Scan for the cell matching the given text and deliver its (X, Y) coordinate at center. 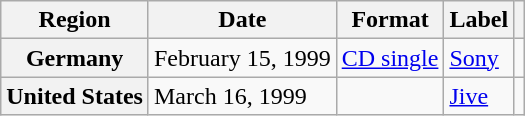
United States (75, 96)
Format (390, 20)
March 16, 1999 (242, 96)
CD single (390, 58)
Germany (75, 58)
Sony (479, 58)
Region (75, 20)
Label (479, 20)
February 15, 1999 (242, 58)
Date (242, 20)
Jive (479, 96)
